Scan for the cell matching the given text and deliver its [x, y] coordinate at center. 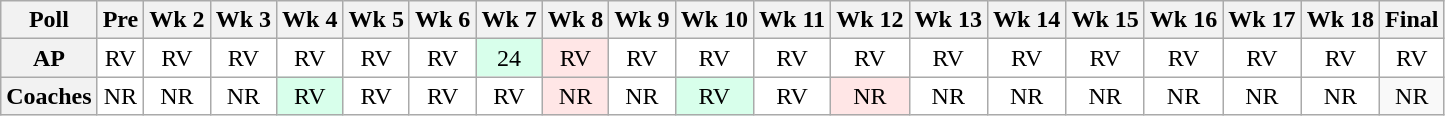
Wk 6 [442, 20]
Wk 3 [243, 20]
Coaches [49, 96]
Wk 9 [642, 20]
Wk 17 [1262, 20]
Wk 18 [1340, 20]
Wk 2 [177, 20]
Wk 13 [948, 20]
AP [49, 58]
Wk 5 [376, 20]
Pre [120, 20]
Wk 4 [310, 20]
24 [509, 58]
Wk 12 [870, 20]
Wk 14 [1026, 20]
Wk 11 [792, 20]
Wk 10 [714, 20]
Wk 15 [1105, 20]
Poll [49, 20]
Wk 8 [575, 20]
Final [1412, 20]
Wk 16 [1183, 20]
Wk 7 [509, 20]
